Pinpoint the cell where the given text exists, returning its (x, y) midpoint coordinate. 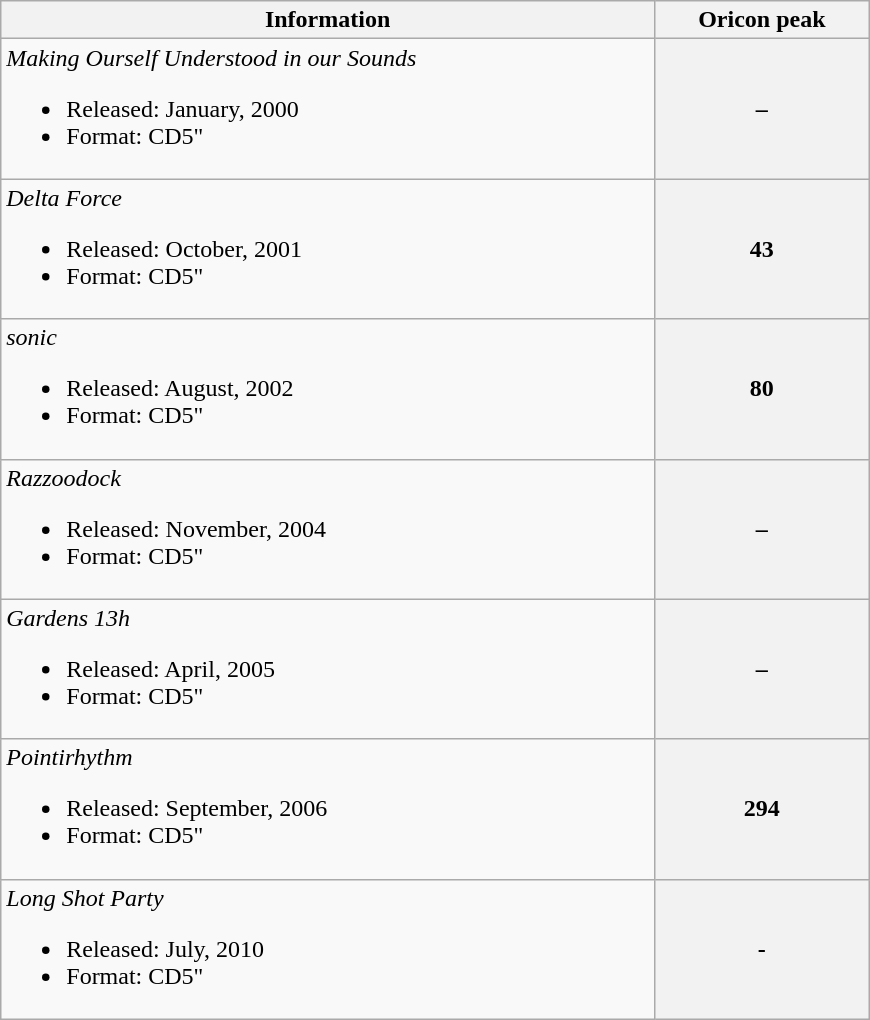
Gardens 13hReleased: April, 2005Format: CD5" (328, 669)
Delta ForceReleased: October, 2001Format: CD5" (328, 249)
- (762, 949)
Making Ourself Understood in our SoundsReleased: January, 2000Format: CD5" (328, 109)
sonicReleased: August, 2002Format: CD5" (328, 389)
Long Shot PartyReleased: July, 2010Format: CD5" (328, 949)
Oricon peak (762, 20)
RazzoodockReleased: November, 2004Format: CD5" (328, 529)
43 (762, 249)
294 (762, 809)
PointirhythmReleased: September, 2006Format: CD5" (328, 809)
Information (328, 20)
80 (762, 389)
